Output the [X, Y] coordinate of the center of the cell containing the given text.  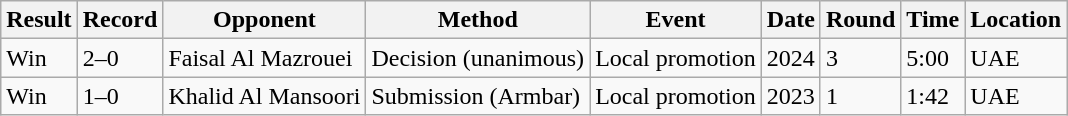
Faisal Al Mazrouei [264, 58]
5:00 [933, 58]
Time [933, 20]
Date [790, 20]
Location [1016, 20]
3 [860, 58]
1 [860, 96]
Record [120, 20]
Submission (Armbar) [478, 96]
Decision (unanimous) [478, 58]
2023 [790, 96]
Round [860, 20]
2–0 [120, 58]
Result [39, 20]
Opponent [264, 20]
2024 [790, 58]
Khalid Al Mansoori [264, 96]
Event [676, 20]
Method [478, 20]
1:42 [933, 96]
1–0 [120, 96]
